From the cell containing the given text, extract its center point as (x, y) coordinate. 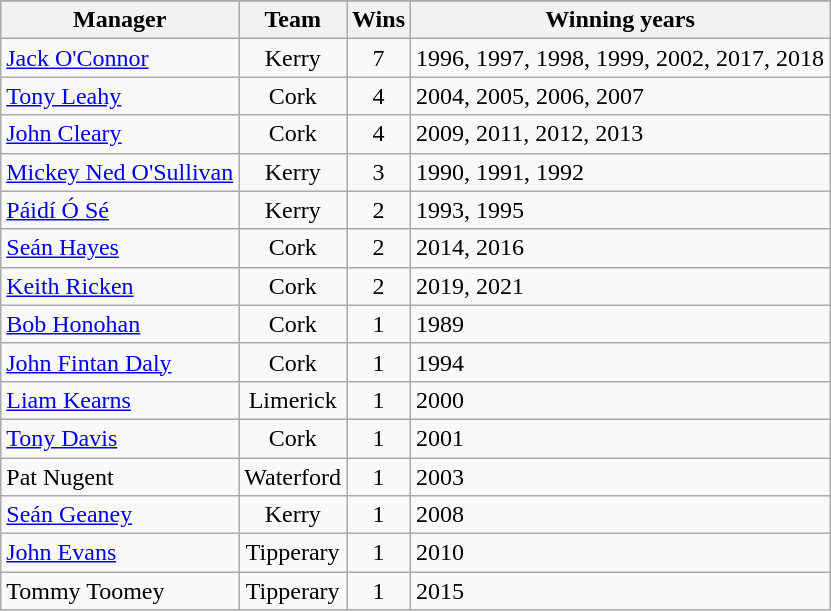
Seán Hayes (120, 248)
Winning years (620, 20)
Limerick (293, 400)
2009, 2011, 2012, 2013 (620, 134)
2001 (620, 438)
Liam Kearns (120, 400)
Waterford (293, 477)
Bob Honohan (120, 324)
2004, 2005, 2006, 2007 (620, 96)
Keith Ricken (120, 286)
1989 (620, 324)
John Fintan Daly (120, 362)
1996, 1997, 1998, 1999, 2002, 2017, 2018 (620, 58)
2015 (620, 591)
Tony Davis (120, 438)
1993, 1995 (620, 210)
Manager (120, 20)
John Evans (120, 553)
2000 (620, 400)
John Cleary (120, 134)
Mickey Ned O'Sullivan (120, 172)
2014, 2016 (620, 248)
2008 (620, 515)
3 (379, 172)
Páidí Ó Sé (120, 210)
2003 (620, 477)
7 (379, 58)
2010 (620, 553)
Pat Nugent (120, 477)
2019, 2021 (620, 286)
Tommy Toomey (120, 591)
Wins (379, 20)
Jack O'Connor (120, 58)
1994 (620, 362)
1990, 1991, 1992 (620, 172)
Team (293, 20)
Tony Leahy (120, 96)
Seán Geaney (120, 515)
